Find where the given text appears and provide that cell's center as [x, y] coordinate. 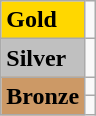
Gold [43, 20]
Bronze [43, 96]
Silver [43, 58]
